Locate the cell with the specified text and output its (x, y) center coordinate. 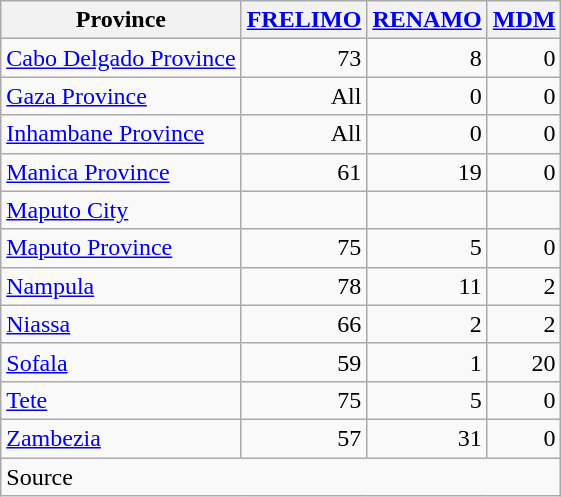
Source (281, 477)
FRELIMO (304, 20)
Cabo Delgado Province (121, 58)
Zambezia (121, 438)
20 (524, 362)
19 (427, 172)
61 (304, 172)
11 (427, 286)
MDM (524, 20)
8 (427, 58)
73 (304, 58)
57 (304, 438)
Province (121, 20)
Nampula (121, 286)
Tete (121, 400)
Niassa (121, 324)
31 (427, 438)
Maputo City (121, 210)
Sofala (121, 362)
1 (427, 362)
Gaza Province (121, 96)
RENAMO (427, 20)
Inhambane Province (121, 134)
78 (304, 286)
66 (304, 324)
Maputo Province (121, 248)
Manica Province (121, 172)
59 (304, 362)
